Capture the cell that displays the provided text and extract its (X, Y) central coordinate. 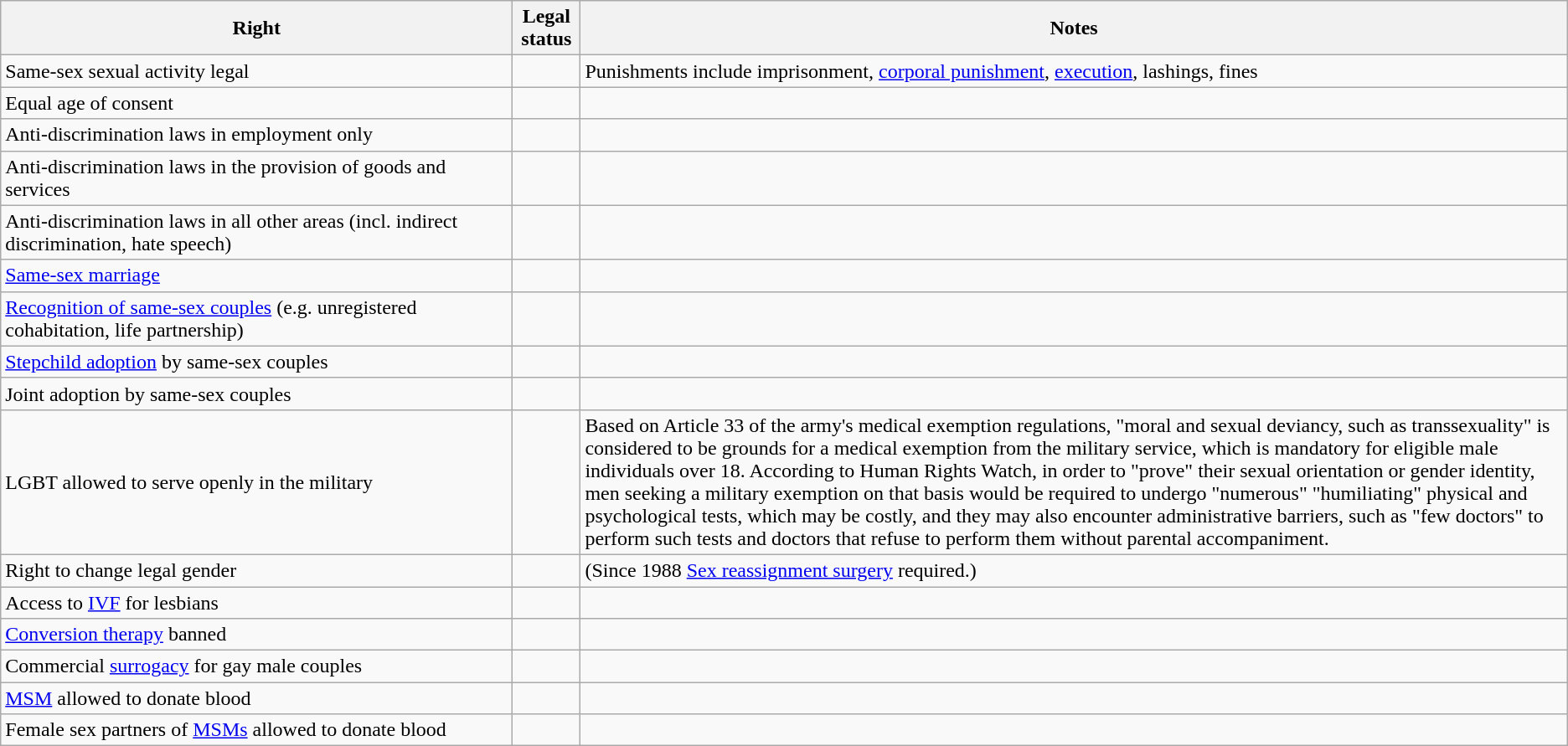
Stepchild adoption by same-sex couples (256, 362)
Same-sex marriage (256, 275)
Anti-discrimination laws in all other areas (incl. indirect discrimination, hate speech) (256, 233)
Punishments include imprisonment, corporal punishment, execution, lashings, fines (1074, 71)
Joint adoption by same-sex couples (256, 394)
LGBT allowed to serve openly in the military (256, 482)
Commercial surrogacy for gay male couples (256, 666)
Anti-discrimination laws in the provision of goods and services (256, 177)
Notes (1074, 28)
Anti-discrimination laws in employment only (256, 135)
MSM allowed to donate blood (256, 698)
Access to IVF for lesbians (256, 602)
(Since 1988 Sex reassignment surgery required.) (1074, 570)
Right to change legal gender (256, 570)
Equal age of consent (256, 103)
Legal status (546, 28)
Same-sex sexual activity legal (256, 71)
Right (256, 28)
Conversion therapy banned (256, 635)
Female sex partners of MSMs allowed to donate blood (256, 730)
Recognition of same-sex couples (e.g. unregistered cohabitation, life partnership) (256, 318)
